Search for the cell housing the specified text and yield its [x, y] center coordinate. 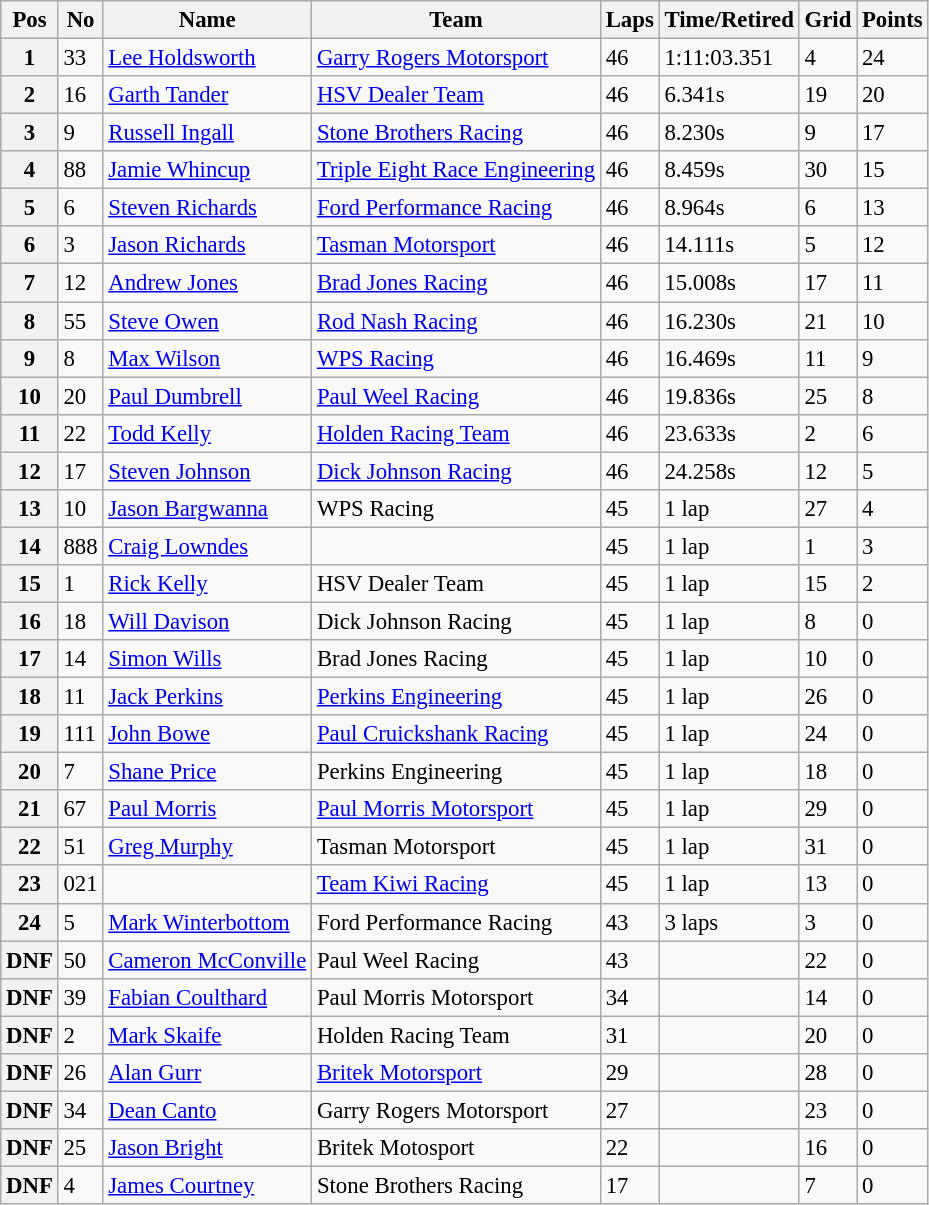
Britek Motosport [456, 1148]
Team Kiwi Racing [456, 885]
15.008s [729, 283]
Rod Nash Racing [456, 321]
Pos [30, 20]
Triple Eight Race Engineering [456, 170]
Steve Owen [208, 321]
8.964s [729, 208]
021 [80, 885]
Lee Holdsworth [208, 58]
Todd Kelly [208, 433]
Name [208, 20]
888 [80, 546]
Paul Morris [208, 809]
6.341s [729, 95]
Jason Bright [208, 1148]
Fabian Coulthard [208, 997]
Jason Richards [208, 245]
Shane Price [208, 772]
16.469s [729, 358]
24.258s [729, 471]
1:11:03.351 [729, 58]
No [80, 20]
Will Davison [208, 621]
33 [80, 58]
Grid [828, 20]
30 [828, 170]
14.111s [729, 245]
3 laps [729, 922]
8.230s [729, 133]
19.836s [729, 396]
Mark Winterbottom [208, 922]
Mark Skaife [208, 1035]
Dean Canto [208, 1110]
55 [80, 321]
Paul Dumbrell [208, 396]
51 [80, 847]
16.230s [729, 321]
James Courtney [208, 1185]
Max Wilson [208, 358]
John Bowe [208, 734]
Time/Retired [729, 20]
50 [80, 960]
Simon Wills [208, 659]
Paul Cruickshank Racing [456, 734]
39 [80, 997]
67 [80, 809]
Jason Bargwanna [208, 509]
Points [892, 20]
Rick Kelly [208, 584]
Jack Perkins [208, 697]
Steven Johnson [208, 471]
Steven Richards [208, 208]
Craig Lowndes [208, 546]
Laps [630, 20]
8.459s [729, 170]
23.633s [729, 433]
Russell Ingall [208, 133]
Cameron McConville [208, 960]
Jamie Whincup [208, 170]
Team [456, 20]
Garth Tander [208, 95]
Alan Gurr [208, 1073]
88 [80, 170]
Britek Motorsport [456, 1073]
Greg Murphy [208, 847]
28 [828, 1073]
111 [80, 734]
Andrew Jones [208, 283]
